Capture the cell that displays the provided text and extract its [X, Y] central coordinate. 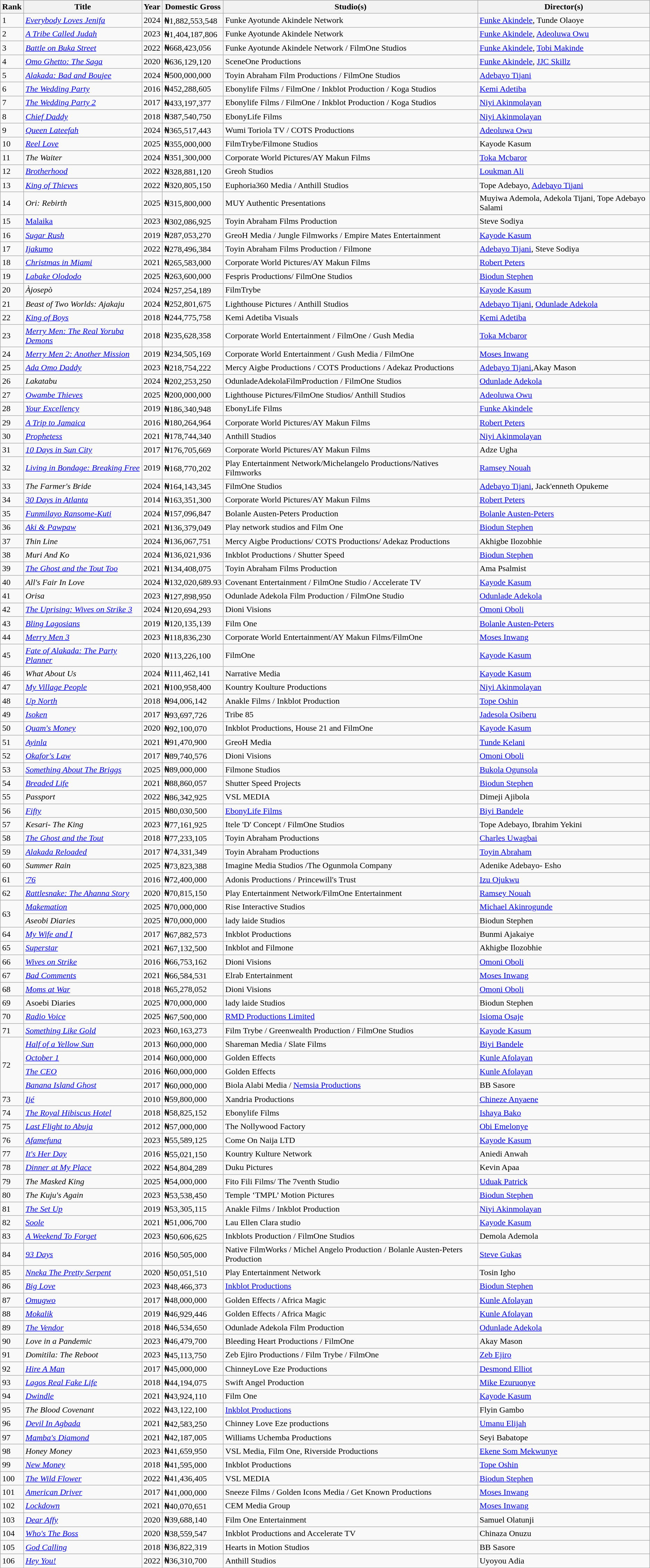
Isoken [83, 715]
Kountry Koulture Productions [350, 687]
Duku Pictures [350, 1168]
37 [12, 541]
Temple ‘TMPL’ Motion Pictures [350, 1195]
49 [12, 715]
Kountry Kulture Network [350, 1154]
The Kuju's Again [83, 1195]
26 [12, 381]
Everybody Loves Jenifa [83, 20]
Honey Money [83, 1451]
Your Excellency [83, 409]
Omo Ghetto: The Saga [83, 62]
RMD Productions Limited [350, 1017]
God Calling [83, 1547]
Ayinla [83, 742]
Rank [12, 7]
38 [12, 555]
Soole [83, 1223]
Mercy Aigbe Productions / COTS Productions / Adekaz Productions [350, 367]
₦53,538,450 [193, 1195]
77 [12, 1154]
Bad Comments [83, 976]
Hearts in Motion Studios [350, 1547]
A Trip to Jamaica [83, 423]
2012 [152, 1127]
Chief Daddy [83, 117]
₦113,226,100 [193, 655]
64 [12, 934]
72 [12, 1065]
GreoH Media / Jungle Filmworks / Empire Mates Entertainment [350, 235]
The Wedding Party 2 [83, 103]
Desmond Elliot [564, 1369]
58 [12, 838]
Ama Psalmist [564, 569]
₦46,479,700 [193, 1341]
24 [12, 354]
Adebayo Tijani [564, 75]
₦48,466,373 [193, 1286]
Superstar [83, 948]
₦127,898,950 [193, 596]
Lau Ellen Clara studio [350, 1223]
₦387,540,750 [193, 117]
Euphoria360 Media / Anthill Studios [350, 185]
67 [12, 976]
7 [12, 103]
Steve Sodiya [564, 221]
Mamba's Diamond [83, 1438]
Tribe 85 [350, 715]
68 [12, 989]
Adonis Productions / Princewill's Trust [350, 880]
Director(s) [564, 7]
Chinney Love Eze productions [350, 1424]
Uyoyou Adia [564, 1561]
Wumi Toriola TV / COTS Productions [350, 130]
Inkblot Productions, House 21 and FilmOne [350, 728]
Rise Interactive Studios [350, 907]
Hire A Man [83, 1369]
20 [12, 290]
102 [12, 1506]
Isioma Osaje [564, 1017]
25 [12, 367]
Beast of Two Worlds: Ajakaju [83, 304]
2015 [152, 811]
₦54,000,000 [193, 1181]
Bunmi Ajakaiye [564, 934]
23 [12, 336]
Ekene Som Mekwunye [564, 1451]
₦163,351,300 [193, 500]
The Wild Flower [83, 1478]
Aseobi Diaries [83, 921]
8 [12, 117]
Fifty [83, 811]
Dimeji Ajibola [564, 797]
Omugwo [83, 1300]
Lagos Real Fake Life [83, 1382]
₦202,253,250 [193, 381]
Kemi Adetiba Visuals [350, 317]
A Tribe Called Judah [83, 34]
Toyin Abraham Film Productions / FilmOne Studios [350, 75]
₦257,254,189 [193, 290]
₦55,589,125 [193, 1140]
The Waiter [83, 158]
₦365,517,443 [193, 130]
The CEO [83, 1071]
₦58,825,152 [193, 1113]
Michael Akinrogunde [564, 907]
Funke Akindele, Tobi Makinde [564, 48]
₦168,770,202 [193, 468]
The Royal Hibiscus Hotel [83, 1113]
76 [12, 1140]
₦302,086,925 [193, 221]
Makemation [83, 907]
98 [12, 1451]
53 [12, 770]
₦89,740,576 [193, 756]
The Vendor [83, 1328]
Obi Emelonye [564, 1127]
₦315,800,000 [193, 203]
FilmOne Studios [350, 486]
61 [12, 880]
₦244,775,758 [193, 317]
89 [12, 1328]
90 [12, 1341]
Reel Love [83, 144]
79 [12, 1181]
₦51,006,700 [193, 1223]
₦120,694,293 [193, 610]
₦43,122,100 [193, 1410]
₦94,006,142 [193, 701]
₦328,881,120 [193, 171]
Funmilayo Ransome-Kuti [83, 514]
100 [12, 1478]
Aki & Pawpaw [83, 527]
42 [12, 610]
The Uprising: Wives on Strike 3 [83, 610]
₦50,505,000 [193, 1255]
Corporate World Entertainment / FilmOne / Gush Media [350, 336]
₦287,053,270 [193, 235]
₦42,583,250 [193, 1424]
Bleeding Heart Productions / FilmOne [350, 1341]
The Nollywood Factory [350, 1127]
Filmone Studios [350, 770]
₦235,628,358 [193, 336]
Kevin Apaa [564, 1168]
'76 [83, 880]
The Ghost and the Tout Too [83, 569]
13 [12, 185]
16 [12, 235]
Steve Gukas [564, 1255]
94 [12, 1396]
92 [12, 1369]
10 [12, 144]
₦263,600,000 [193, 276]
₦320,805,150 [193, 185]
Native FilmWorks / Michel Angelo Production / Bolanle Austen-Peters Production [350, 1255]
Covenant Entertainment / FilmOne Studio / Accelerate TV [350, 582]
Play Entertainment Network/Michelangelo Productions/Natives Filmworks [350, 468]
17 [12, 249]
₦668,423,056 [193, 48]
66 [12, 962]
Lighthouse Pictures / Anthill Studios [350, 304]
₦136,379,049 [193, 527]
₦67,500,000 [193, 1017]
Dear Affy [83, 1520]
₦59,800,000 [193, 1099]
Bling Lagosians [83, 624]
₦43,924,110 [193, 1396]
62 [12, 893]
85 [12, 1273]
The Ghost and the Tout [83, 838]
₦252,801,675 [193, 304]
50 [12, 728]
₦636,129,120 [193, 62]
Ebonylife Films [350, 1113]
₦118,836,230 [193, 637]
₦88,860,057 [193, 783]
₦73,823,388 [193, 866]
11 [12, 158]
The Farmer's Bride [83, 486]
Fito Fili Films/ The 7venth Studio [350, 1181]
Year [152, 7]
46 [12, 673]
83 [12, 1236]
₦265,583,000 [193, 263]
₦100,958,400 [193, 687]
₦134,408,075 [193, 569]
Domitila: The Reboot [83, 1355]
96 [12, 1424]
Something About The Briggs [83, 770]
The Blood Covenant [83, 1410]
Film One Entertainment [350, 1520]
₦44,194,075 [193, 1382]
King of Boys [83, 317]
74 [12, 1113]
4 [12, 62]
CEM Media Group [350, 1506]
Film Trybe / Greenwealth Production / FilmOne Studios [350, 1031]
Quam's Money [83, 728]
Àjosepò [83, 290]
Adze Ugha [564, 450]
104 [12, 1534]
Wives on Strike [83, 962]
MUY Authentic Presentations [350, 203]
Izu Ojukwu [564, 880]
35 [12, 514]
OdunladeAdekolaFilmProduction / FilmOne Studios [350, 381]
₦65,278,052 [193, 989]
Afamefuna [83, 1140]
Radio Voice [83, 1017]
59 [12, 852]
41 [12, 596]
Biola Alabi Media / Nemsia Productions [350, 1085]
81 [12, 1209]
Funke Akindele, JJC Skillz [564, 62]
93 [12, 1382]
₦39,688,140 [193, 1520]
65 [12, 948]
Mercy Aigbe Productions/ COTS Productions/ Adekaz Productions [350, 541]
93 Days [83, 1255]
Bukola Ogunsola [564, 770]
47 [12, 687]
₦92,100,070 [193, 728]
Mike Ezuruonye [564, 1382]
Passport [83, 797]
Adebayo Tijani, Odunlade Adekola [564, 304]
Adenike Adebayo- Esho [564, 866]
Charles Uwagbai [564, 838]
₦67,132,500 [193, 948]
Merry Men: The Real Yoruba Demons [83, 336]
₦67,882,573 [193, 934]
₦54,804,289 [193, 1168]
₦136,021,936 [193, 555]
19 [12, 276]
Orisa [83, 596]
VSL Media, Film One, Riverside Productions [350, 1451]
₦66,584,531 [193, 976]
₦1,882,553,548 [193, 20]
Up North [83, 701]
45 [12, 655]
₦120,135,139 [193, 624]
84 [12, 1255]
Rattlesnake: The Ahanna Story [83, 893]
Tope Adebayo, Ibrahim Yekini [564, 824]
₦40,070,651 [193, 1506]
₦57,000,000 [193, 1127]
King of Thieves [83, 185]
It's Her Day [83, 1154]
44 [12, 637]
Okafor's Law [83, 756]
5 [12, 75]
SceneOne Productions [350, 62]
Devil In Agbada [83, 1424]
Christmas in Miami [83, 263]
Hey You! [83, 1561]
₦77,233,105 [193, 838]
₦45,113,750 [193, 1355]
Malaika [83, 221]
Inkblot Productions and Accelerate TV [350, 1534]
Queen Lateefah [83, 130]
Xandria Productions [350, 1099]
₦36,822,319 [193, 1547]
Summer Rain [83, 866]
31 [12, 450]
Adebayo Tijani,Akay Mason [564, 367]
Breaded Life [83, 783]
Tope Adebayo, Adebayo Tijani [564, 185]
My Village People [83, 687]
Who's The Boss [83, 1534]
99 [12, 1465]
₦132,020,689.93 [193, 582]
₦218,754,222 [193, 367]
The Masked King [83, 1181]
₦278,496,384 [193, 249]
Half of a Yellow Sun [83, 1044]
Domestic Gross [193, 7]
Merry Men 2: Another Mission [83, 354]
₦55,021,150 [193, 1154]
82 [12, 1223]
Alakada: Bad and Boujee [83, 75]
Studio(s) [350, 7]
3 [12, 48]
95 [12, 1410]
Play Entertainment Network [350, 1273]
Fate of Alakada: The Party Planner [83, 655]
Tunde Kelani [564, 742]
Williams Uchemba Productions [350, 1438]
Last Flight to Abuja [83, 1127]
Sugar Rush [83, 235]
What About Us [83, 673]
Lakatabu [83, 381]
₦86,342,925 [193, 797]
Brotherhood [83, 171]
Itele 'D' Concept / FilmOne Studios [350, 824]
Funke Akindele, Adeoluwa Owu [564, 34]
28 [12, 409]
₦72,400,000 [193, 880]
Chinaza Onuzu [564, 1534]
Battle on Buka Street [83, 48]
₦500,000,000 [193, 75]
Narrative Media [350, 673]
87 [12, 1300]
Thin Line [83, 541]
Seyi Babatope [564, 1438]
₦48,000,000 [193, 1300]
73 [12, 1099]
Dinner at My Place [83, 1168]
10 Days in Sun City [83, 450]
63 [12, 914]
Fespris Productions/ FilmOne Studios [350, 276]
Funke Ayotunde Akindele Network / FilmOne Studios [350, 48]
Ishaya Bako [564, 1113]
69 [12, 1003]
₦77,161,925 [193, 824]
Jadesola Osiberu [564, 715]
Ori: Rebirth [83, 203]
₦46,929,446 [193, 1314]
₦42,187,005 [193, 1438]
78 [12, 1168]
Bolanle Austen-Peters Production [350, 514]
Shutter Speed Projects [350, 783]
₦180,264,964 [193, 423]
Alakada Reloaded [83, 852]
₦36,310,700 [193, 1561]
₦136,067,751 [193, 541]
60 [12, 866]
Lockdown [83, 1506]
₦186,340,948 [193, 409]
₦41,436,405 [193, 1478]
52 [12, 756]
Loukman Ali [564, 171]
My Wife and I [83, 934]
101 [12, 1492]
43 [12, 624]
27 [12, 395]
₦53,305,115 [193, 1209]
Funke Akindele, Tunde Olaoye [564, 20]
32 [12, 468]
Owambe Thieves [83, 395]
₦50,606,625 [193, 1236]
The Wedding Party [83, 89]
2013 [152, 1044]
₦93,697,726 [193, 715]
22 [12, 317]
₦60,163,273 [193, 1031]
33 [12, 486]
Play Entertainment Network/FilmOne Entertainment [350, 893]
75 [12, 1127]
34 [12, 500]
Akay Mason [564, 1341]
86 [12, 1286]
Inkblot Productions / Shutter Speed [350, 555]
Toyin Abraham [564, 852]
2010 [152, 1099]
Dwindle [83, 1396]
Love in a Pandemic [83, 1341]
Odunlade Adekola Film Production [350, 1328]
Flyin Gambo [564, 1410]
Uduak Patrick [564, 1181]
₦74,331,349 [193, 852]
₦70,815,150 [193, 893]
₦80,030,500 [193, 811]
54 [12, 783]
Adebayo Tijani, Jack'enneth Opukeme [564, 486]
Zeb Ejiro [564, 1355]
Moms at War [83, 989]
Asoebi Diaries [83, 1003]
88 [12, 1314]
₦200,000,000 [193, 395]
₦41,659,950 [193, 1451]
₦50,051,510 [193, 1273]
106 [12, 1561]
80 [12, 1195]
Play network studios and Film One [350, 527]
30 [12, 436]
Odunlade Adekola Film Production / FilmOne Studio [350, 596]
American Driver [83, 1492]
Nneka The Pretty Serpent [83, 1273]
Adebayo Tijani, Steve Sodiya [564, 249]
Umanu Elijah [564, 1424]
91 [12, 1355]
15 [12, 221]
Imagine Media Studios /The Ogunmola Company [350, 866]
₦41,000,000 [193, 1492]
Labake Olododo [83, 276]
Kesari- The King [83, 824]
Muyiwa Ademola, Adekola Tijani, Tope Adebayo Salami [564, 203]
55 [12, 797]
₦45,000,000 [193, 1369]
₦38,559,547 [193, 1534]
Banana Island Ghost [83, 1085]
Mokalik [83, 1314]
₦157,096,847 [193, 514]
Ada Omo Daddy [83, 367]
48 [12, 701]
₦355,000,000 [193, 144]
₦66,753,162 [193, 962]
Living in Bondage: Breaking Free [83, 468]
36 [12, 527]
New Money [83, 1465]
29 [12, 423]
Swift Angel Production [350, 1382]
₦1,404,187,806 [193, 34]
Ijé [83, 1099]
Inkblots Production / FilmOne Studios [350, 1236]
Inkblot and Filmone [350, 948]
Ijakumo [83, 249]
₦234,505,169 [193, 354]
₦46,534,650 [193, 1328]
40 [12, 582]
A Weekend To Forget [83, 1236]
₦351,300,000 [193, 158]
Something Like Gold [83, 1031]
14 [12, 203]
Funke Akindele [564, 409]
Tosin Igho [564, 1273]
₦41,595,000 [193, 1465]
The Set Up [83, 1209]
FilmTrybe/Filmone Studios [350, 144]
₦91,470,900 [193, 742]
Shareman Media / Slate Films [350, 1044]
₦111,462,141 [193, 673]
₦433,197,377 [193, 103]
Prophetess [83, 436]
71 [12, 1031]
Come On Naija LTD [350, 1140]
₦164,143,345 [193, 486]
39 [12, 569]
18 [12, 263]
Greoh Studios [350, 171]
₦89,000,000 [193, 770]
57 [12, 824]
Corporate World Entertainment / Gush Media / FilmOne [350, 354]
Aniedi Anwah [564, 1154]
2 [12, 34]
Title [83, 7]
Muri And Ko [83, 555]
Samuel Olatunji [564, 1520]
Lighthouse Pictures/FilmOne Studios/ Anthill Studios [350, 395]
97 [12, 1438]
Elrab Entertainment [350, 976]
FilmOne [350, 655]
Zeb Ejiro Productions / Film Trybe / FilmOne [350, 1355]
₦178,744,340 [193, 436]
30 Days in Atlanta [83, 500]
51 [12, 742]
6 [12, 89]
Toyin Abraham Films Production / Filmone [350, 249]
GreoH Media [350, 742]
ChinneyLove Eze Productions [350, 1369]
56 [12, 811]
12 [12, 171]
21 [12, 304]
70 [12, 1017]
9 [12, 130]
Demola Ademola [564, 1236]
All's Fair In Love [83, 582]
Chineze Anyaene [564, 1099]
₦176,705,669 [193, 450]
October 1 [83, 1058]
Merry Men 3 [83, 637]
105 [12, 1547]
₦452,288,605 [193, 89]
Sneeze Films / Golden Icons Media / Get Known Productions [350, 1492]
103 [12, 1520]
FilmTrybe [350, 290]
1 [12, 20]
Corporate World Entertainment/AY Makun Films/FilmOne [350, 637]
Big Love [83, 1286]
